Provide the [X, Y] coordinate of the cell's center where the given text is located.  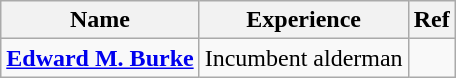
Ref [432, 20]
Name [100, 20]
Experience [304, 20]
Edward M. Burke [100, 58]
Incumbent alderman [304, 58]
